Return (x, y) of the center of cell containing provided text 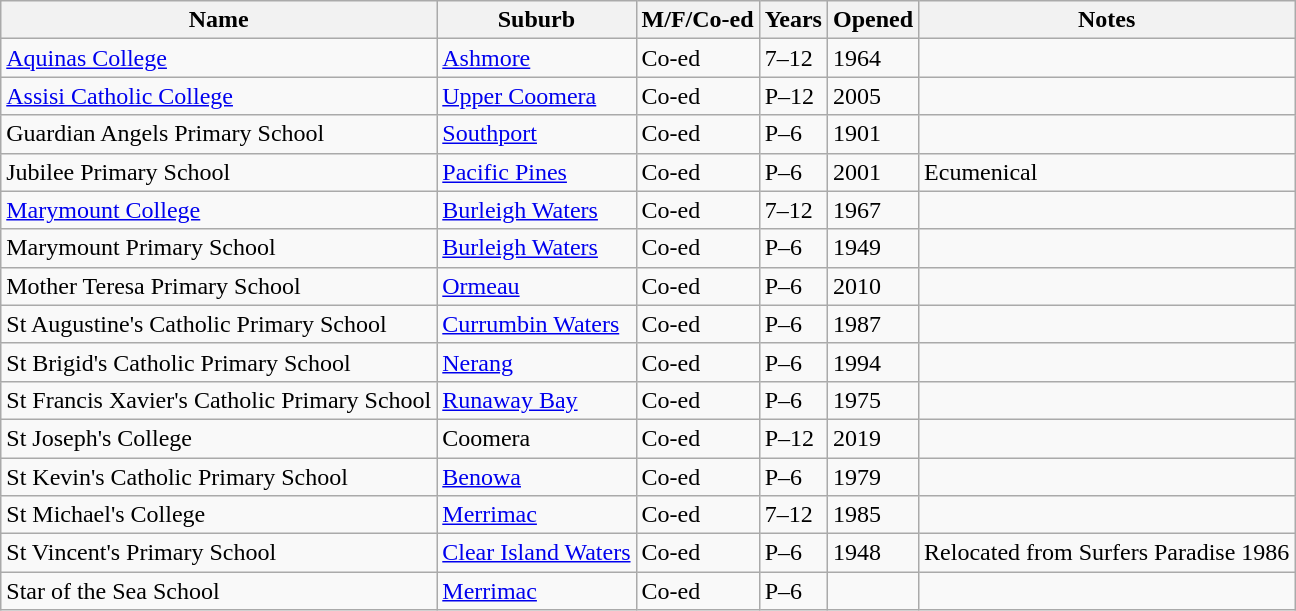
Pacific Pines (536, 172)
St Kevin's Catholic Primary School (219, 477)
St Augustine's Catholic Primary School (219, 324)
Southport (536, 134)
Notes (1107, 20)
Clear Island Waters (536, 553)
Relocated from Surfers Paradise 1986 (1107, 553)
Marymount Primary School (219, 248)
1979 (872, 477)
Jubilee Primary School (219, 172)
Runaway Bay (536, 400)
Ormeau (536, 286)
Mother Teresa Primary School (219, 286)
Aquinas College (219, 58)
Currumbin Waters (536, 324)
1987 (872, 324)
Assisi Catholic College (219, 96)
Ashmore (536, 58)
1964 (872, 58)
St Michael's College (219, 515)
St Vincent's Primary School (219, 553)
St Joseph's College (219, 438)
2010 (872, 286)
Nerang (536, 362)
Benowa (536, 477)
Coomera (536, 438)
Name (219, 20)
1949 (872, 248)
1994 (872, 362)
Marymount College (219, 210)
Upper Coomera (536, 96)
1975 (872, 400)
Ecumenical (1107, 172)
1985 (872, 515)
1901 (872, 134)
St Francis Xavier's Catholic Primary School (219, 400)
Years (793, 20)
2005 (872, 96)
Guardian Angels Primary School (219, 134)
Suburb (536, 20)
2001 (872, 172)
Opened (872, 20)
2019 (872, 438)
1967 (872, 210)
Star of the Sea School (219, 591)
1948 (872, 553)
St Brigid's Catholic Primary School (219, 362)
M/F/Co-ed (698, 20)
